Extract the (x, y) coordinate from the center of the cell holding the provided text.  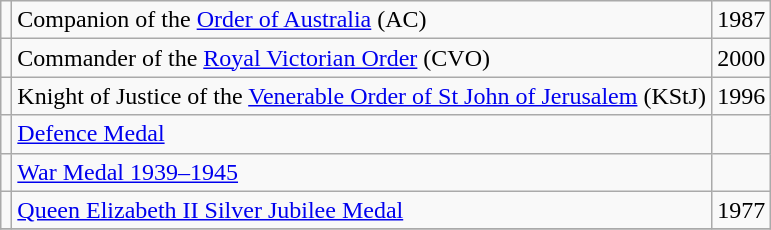
1977 (742, 210)
1996 (742, 96)
Knight of Justice of the Venerable Order of St John of Jerusalem (KStJ) (362, 96)
Companion of the Order of Australia (AC) (362, 20)
Defence Medal (362, 134)
2000 (742, 58)
1987 (742, 20)
War Medal 1939–1945 (362, 172)
Queen Elizabeth II Silver Jubilee Medal (362, 210)
Commander of the Royal Victorian Order (CVO) (362, 58)
